From the cell containing the given text, extract its center point as (X, Y) coordinate. 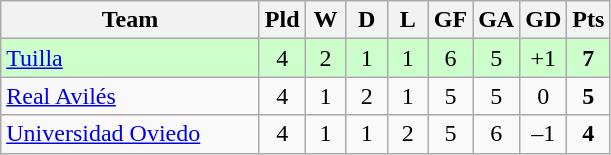
+1 (544, 58)
0 (544, 96)
Tuilla (130, 58)
W (326, 20)
GA (496, 20)
GD (544, 20)
Pts (588, 20)
–1 (544, 134)
Real Avilés (130, 96)
Pld (282, 20)
L (408, 20)
Universidad Oviedo (130, 134)
Team (130, 20)
GF (450, 20)
7 (588, 58)
D (366, 20)
